Search for the cell housing the specified text and yield its (X, Y) center coordinate. 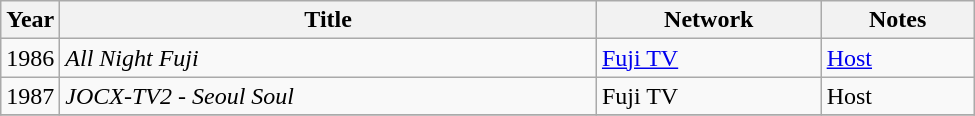
Network (708, 20)
Notes (898, 20)
1986 (30, 58)
JOCX-TV2 - Seoul Soul (328, 96)
All Night Fuji (328, 58)
Year (30, 20)
1987 (30, 96)
Title (328, 20)
